Locate the cell with the specified text and output its [x, y] center coordinate. 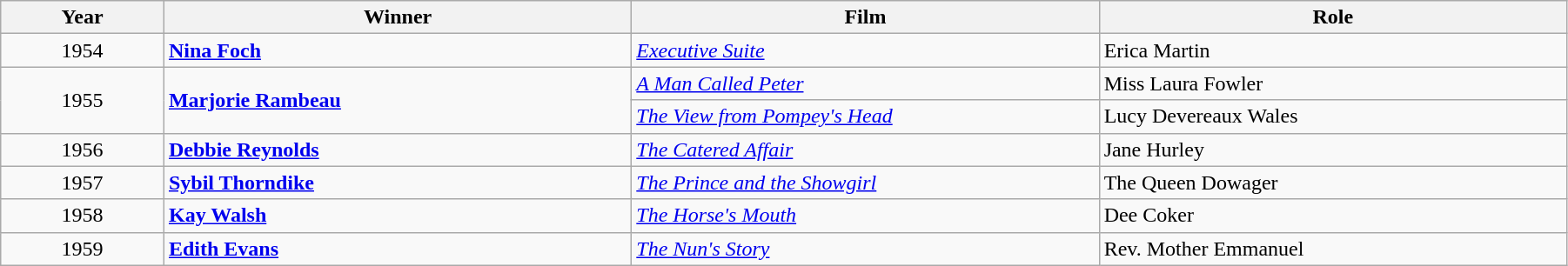
Nina Foch [397, 50]
1954 [83, 50]
The Nun's Story [865, 249]
1958 [83, 216]
A Man Called Peter [865, 83]
Sybil Thorndike [397, 183]
The Catered Affair [865, 150]
Lucy Devereaux Wales [1333, 116]
Year [83, 17]
1957 [83, 183]
Debbie Reynolds [397, 150]
The Queen Dowager [1333, 183]
Film [865, 17]
Miss Laura Fowler [1333, 83]
Winner [397, 17]
Dee Coker [1333, 216]
The Horse's Mouth [865, 216]
Rev. Mother Emmanuel [1333, 249]
Kay Walsh [397, 216]
Executive Suite [865, 50]
Marjorie Rambeau [397, 100]
1956 [83, 150]
1959 [83, 249]
The Prince and the Showgirl [865, 183]
1955 [83, 100]
Edith Evans [397, 249]
Jane Hurley [1333, 150]
Role [1333, 17]
Erica Martin [1333, 50]
The View from Pompey's Head [865, 116]
